Identify which cell holds the provided text, then report its (x, y) central coordinate. 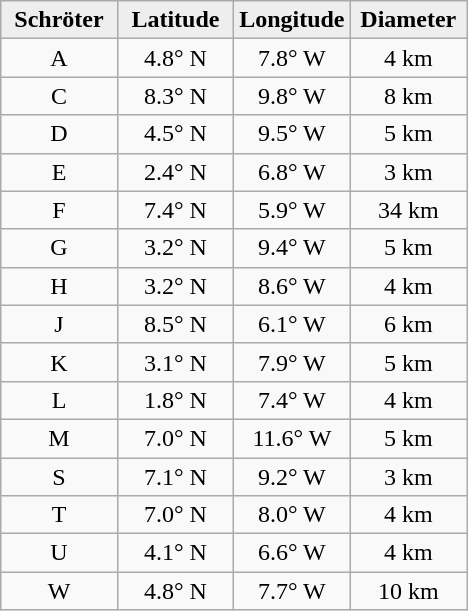
7.9° W (292, 362)
34 km (408, 210)
11.6° W (292, 438)
6.1° W (292, 324)
7.7° W (292, 591)
4.5° N (175, 134)
6 km (408, 324)
Diameter (408, 20)
8.0° W (292, 515)
U (59, 553)
S (59, 477)
8.5° N (175, 324)
C (59, 96)
2.4° N (175, 172)
A (59, 58)
F (59, 210)
L (59, 400)
9.2° W (292, 477)
9.5° W (292, 134)
T (59, 515)
Longitude (292, 20)
1.8° N (175, 400)
10 km (408, 591)
Schröter (59, 20)
4.1° N (175, 553)
3.1° N (175, 362)
9.8° W (292, 96)
7.4° W (292, 400)
D (59, 134)
7.1° N (175, 477)
9.4° W (292, 248)
W (59, 591)
7.8° W (292, 58)
6.8° W (292, 172)
M (59, 438)
H (59, 286)
J (59, 324)
7.4° N (175, 210)
E (59, 172)
8 km (408, 96)
8.3° N (175, 96)
G (59, 248)
6.6° W (292, 553)
5.9° W (292, 210)
8.6° W (292, 286)
K (59, 362)
Latitude (175, 20)
